Return (X, Y) of the center of cell containing provided text 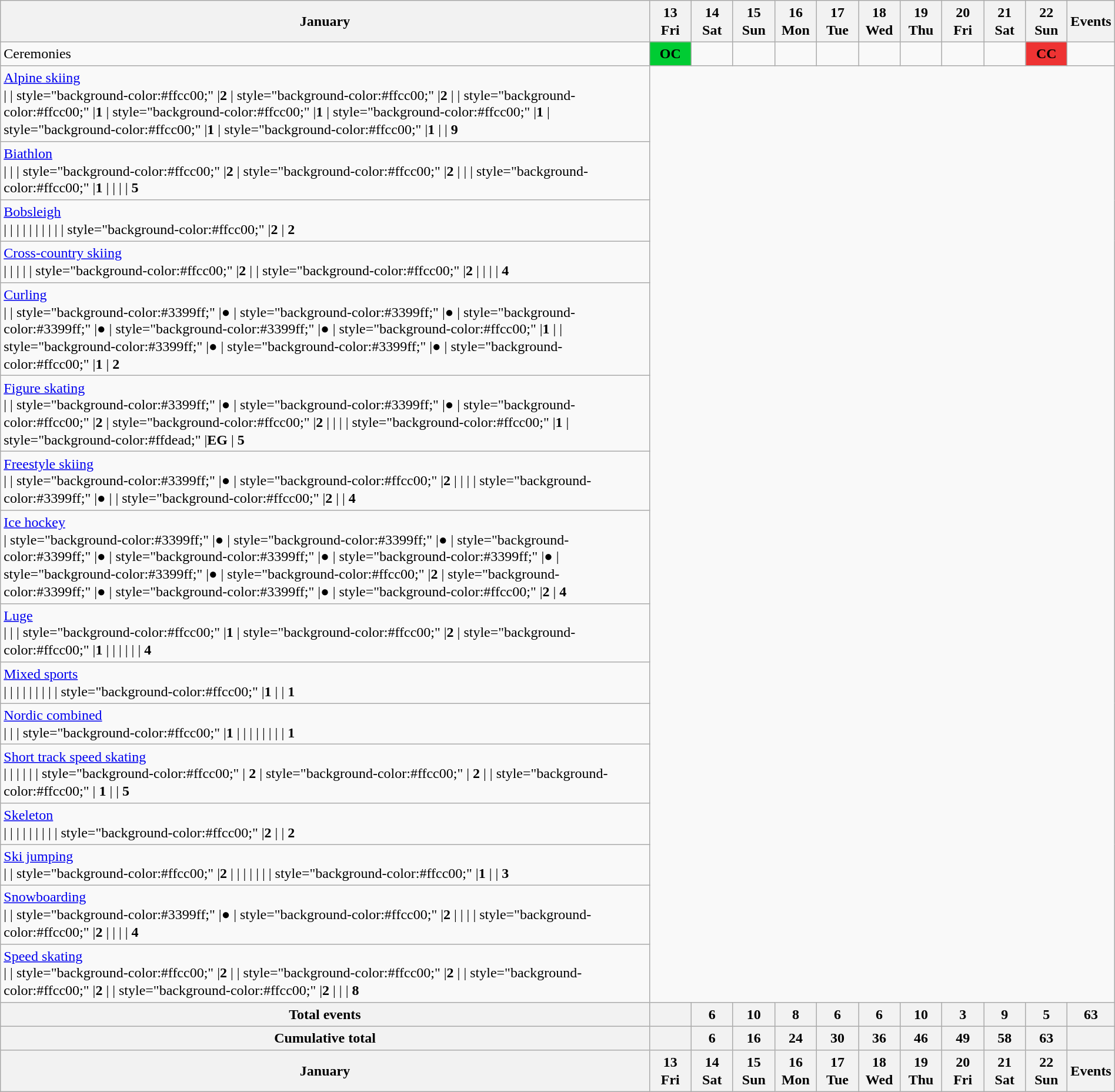
OC (670, 54)
8 (795, 1015)
Cumulative total (325, 1038)
46 (921, 1038)
Snowboarding| | style="background-color:#3399ff;" |● | style="background-color:#ffcc00;" |2 | | | | style="background-color:#ffcc00;" |2 | | | | 4 (325, 915)
3 (963, 1015)
Ceremonies (325, 54)
Cross-country skiing| | | | | style="background-color:#ffcc00;" |2 | | style="background-color:#ffcc00;" |2 | | | | 4 (325, 262)
Ski jumping| | style="background-color:#ffcc00;" |2 | | | | | | | style="background-color:#ffcc00;" |1 | | 3 (325, 865)
Nordic combined| | | style="background-color:#ffcc00;" |1 | | | | | | | | 1 (325, 724)
Biathlon| | | style="background-color:#ffcc00;" |2 | style="background-color:#ffcc00;" |2 | | | style="background-color:#ffcc00;" |1 | | | | 5 (325, 171)
5 (1047, 1015)
9 (1004, 1015)
30 (837, 1038)
Mixed sports| | | | | | | | | style="background-color:#ffcc00;" |1 | | 1 (325, 683)
49 (963, 1038)
Total events (325, 1015)
CC (1047, 54)
Skeleton| | | | | | | | | style="background-color:#ffcc00;" |2 | | 2 (325, 823)
Luge| | | style="background-color:#ffcc00;" |1 | style="background-color:#ffcc00;" |2 | style="background-color:#ffcc00;" |1 | | | | | | 4 (325, 633)
Bobsleigh| | | | | | | | | | style="background-color:#ffcc00;" |2 | 2 (325, 221)
24 (795, 1038)
16 (754, 1038)
36 (880, 1038)
58 (1004, 1038)
